From the cell containing the given text, extract its center point as (X, Y) coordinate. 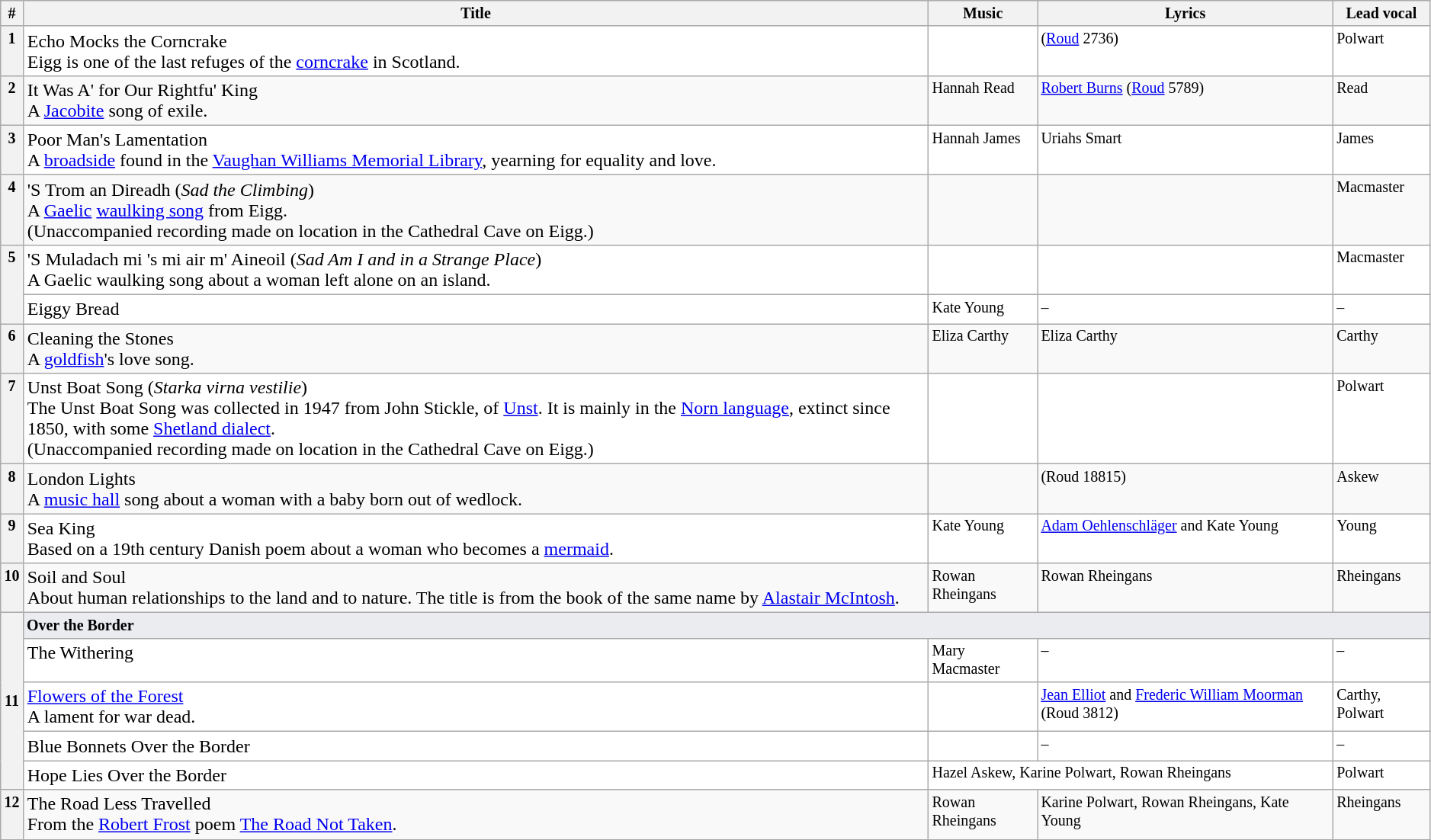
4 (12, 210)
Robert Burns (Roud 5789) (1186, 101)
Jean Elliot and Frederic William Moorman (Roud 3812) (1186, 707)
Soil and SoulAbout human relationships to the land and to nature. The title is from the book of the same name by Alastair McIntosh. (476, 588)
9 (12, 538)
1 (12, 52)
Uriahs Smart (1186, 151)
Cleaning the StonesA goldfish's love song. (476, 349)
Echo Mocks the CorncrakeEigg is one of the last refuges of the corncrake in Scotland. (476, 52)
Flowers of the ForestA lament for war dead. (476, 707)
Title (476, 14)
Askew (1381, 489)
James (1381, 151)
Mary Macmaster (983, 660)
Young (1381, 538)
Read (1381, 101)
Music (983, 14)
6 (12, 349)
7 (12, 419)
3 (12, 151)
12 (12, 814)
London LightsA music hall song about a woman with a baby born out of wedlock. (476, 489)
Adam Oehlenschläger and Kate Young (1186, 538)
Hannah James (983, 151)
Over the Border (726, 625)
5 (12, 285)
Poor Man's LamentationA broadside found in the Vaughan Williams Memorial Library, yearning for equality and love. (476, 151)
Hope Lies Over the Border (476, 775)
# (12, 14)
Carthy (1381, 349)
The Withering (476, 660)
Sea KingBased on a 19th century Danish poem about a woman who becomes a mermaid. (476, 538)
Carthy, Polwart (1381, 707)
Hazel Askew, Karine Polwart, Rowan Rheingans (1131, 775)
The Road Less TravelledFrom the Robert Frost poem The Road Not Taken. (476, 814)
(Roud 18815) (1186, 489)
11 (12, 701)
It Was A' for Our Rightfu' KingA Jacobite song of exile. (476, 101)
8 (12, 489)
Hannah Read (983, 101)
2 (12, 101)
(Roud 2736) (1186, 52)
Blue Bonnets Over the Border (476, 746)
Karine Polwart, Rowan Rheingans, Kate Young (1186, 814)
'S Trom an Direadh (Sad the Climbing)A Gaelic waulking song from Eigg.(Unaccompanied recording made on location in the Cathedral Cave on Eigg.) (476, 210)
Lead vocal (1381, 14)
Eiggy Bread (476, 309)
10 (12, 588)
Lyrics (1186, 14)
'S Muladach mi 's mi air m' Aineoil (Sad Am I and in a Strange Place)A Gaelic waulking song about a woman left alone on an island. (476, 270)
